Identify which cell holds the provided text, then report its [X, Y] central coordinate. 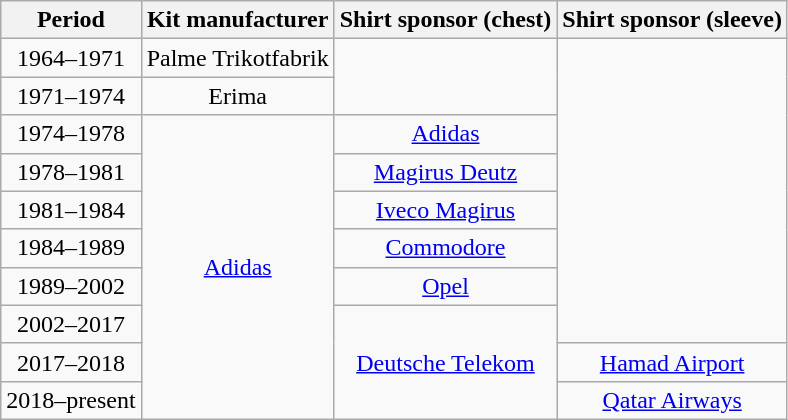
2017–2018 [71, 362]
Erima [238, 96]
Opel [446, 286]
Palme Trikotfabrik [238, 58]
1978–1981 [71, 172]
Kit manufacturer [238, 20]
1989–2002 [71, 286]
Shirt sponsor (sleeve) [672, 20]
Hamad Airport [672, 362]
1981–1984 [71, 210]
1984–1989 [71, 248]
2002–2017 [71, 324]
Deutsche Telekom [446, 362]
Period [71, 20]
Commodore [446, 248]
Magirus Deutz [446, 172]
1964–1971 [71, 58]
1971–1974 [71, 96]
Iveco Magirus [446, 210]
Qatar Airways [672, 400]
2018–present [71, 400]
Shirt sponsor (chest) [446, 20]
1974–1978 [71, 134]
